From the cell containing the given text, extract its center point as (x, y) coordinate. 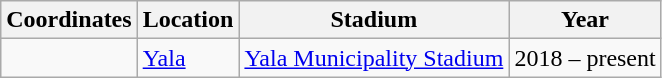
Year (585, 20)
Coordinates (69, 20)
2018 – present (585, 58)
Yala (188, 58)
Location (188, 20)
Yala Municipality Stadium (374, 58)
Stadium (374, 20)
